Detect which cell encompasses the target text, then output its [X, Y] center coordinate. 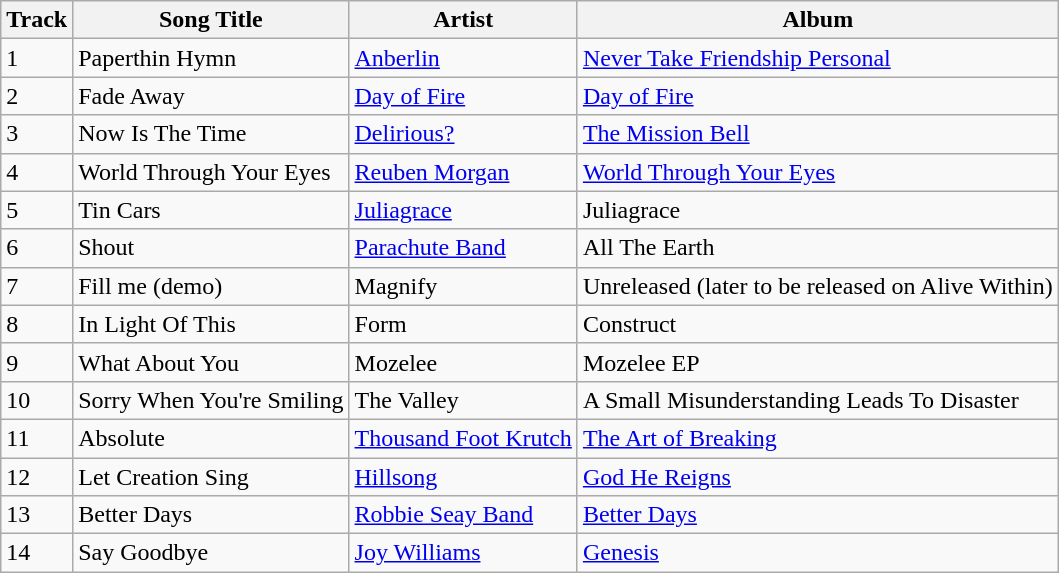
Track [37, 20]
Reuben Morgan [463, 172]
Shout [211, 248]
Now Is The Time [211, 134]
Song Title [211, 20]
Form [463, 324]
Artist [463, 20]
Fill me (demo) [211, 286]
Hillsong [463, 477]
3 [37, 134]
In Light Of This [211, 324]
4 [37, 172]
Construct [818, 324]
All The Earth [818, 248]
Say Goodbye [211, 553]
7 [37, 286]
Unreleased (later to be released on Alive Within) [818, 286]
6 [37, 248]
Delirious? [463, 134]
Absolute [211, 438]
11 [37, 438]
Magnify [463, 286]
What About You [211, 362]
A Small Misunderstanding Leads To Disaster [818, 400]
Tin Cars [211, 210]
Genesis [818, 553]
14 [37, 553]
Thousand Foot Krutch [463, 438]
Let Creation Sing [211, 477]
The Valley [463, 400]
Paperthin Hymn [211, 58]
Mozelee EP [818, 362]
12 [37, 477]
The Mission Bell [818, 134]
5 [37, 210]
Mozelee [463, 362]
2 [37, 96]
God He Reigns [818, 477]
8 [37, 324]
Album [818, 20]
Anberlin [463, 58]
Robbie Seay Band [463, 515]
Fade Away [211, 96]
9 [37, 362]
1 [37, 58]
Parachute Band [463, 248]
Never Take Friendship Personal [818, 58]
10 [37, 400]
The Art of Breaking [818, 438]
13 [37, 515]
Joy Williams [463, 553]
Sorry When You're Smiling [211, 400]
